Find where the given text appears and provide that cell's center as [x, y] coordinate. 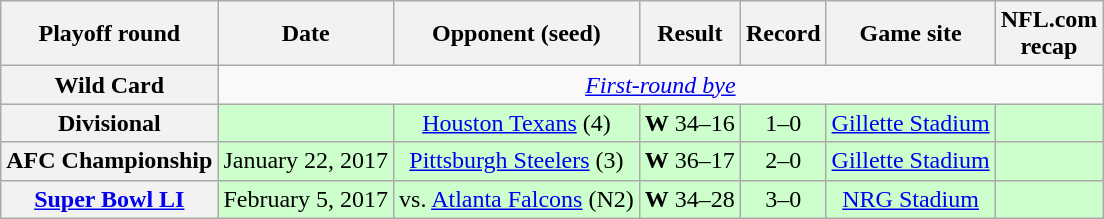
W 34–28 [690, 199]
NRG Stadium [910, 199]
NFL.comrecap [1049, 34]
3–0 [783, 199]
Wild Card [110, 85]
Houston Texans (4) [517, 123]
Game site [910, 34]
vs. Atlanta Falcons (N2) [517, 199]
February 5, 2017 [306, 199]
Result [690, 34]
First-round bye [660, 85]
Opponent (seed) [517, 34]
Record [783, 34]
1–0 [783, 123]
Playoff round [110, 34]
Super Bowl LI [110, 199]
W 34–16 [690, 123]
W 36–17 [690, 161]
January 22, 2017 [306, 161]
Pittsburgh Steelers (3) [517, 161]
Divisional [110, 123]
Date [306, 34]
AFC Championship [110, 161]
2–0 [783, 161]
